Scan for the cell matching the given text and deliver its (X, Y) coordinate at center. 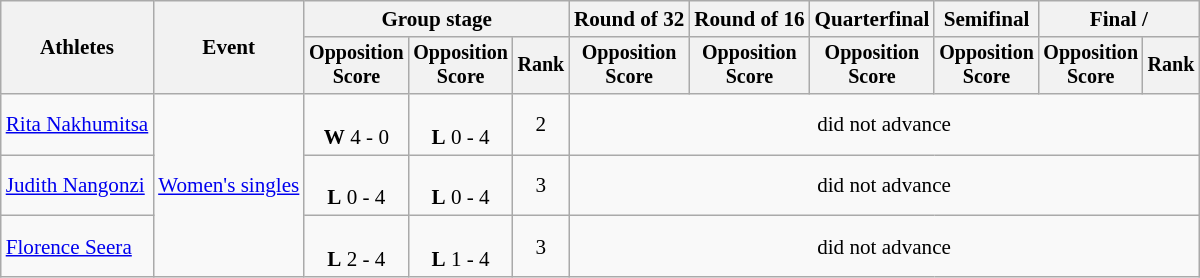
Event (228, 48)
2 (541, 124)
Round of 16 (749, 18)
L 1 - 4 (460, 246)
Semifinal (986, 18)
Florence Seera (77, 246)
Rita Nakhumitsa (77, 124)
W 4 - 0 (356, 124)
Women's singles (228, 186)
Final / (1119, 18)
Round of 32 (629, 18)
Group stage (436, 18)
Quarterfinal (872, 18)
Athletes (77, 48)
L 2 - 4 (356, 246)
Judith Nangonzi (77, 186)
